Scan for the cell matching the given text and deliver its [x, y] coordinate at center. 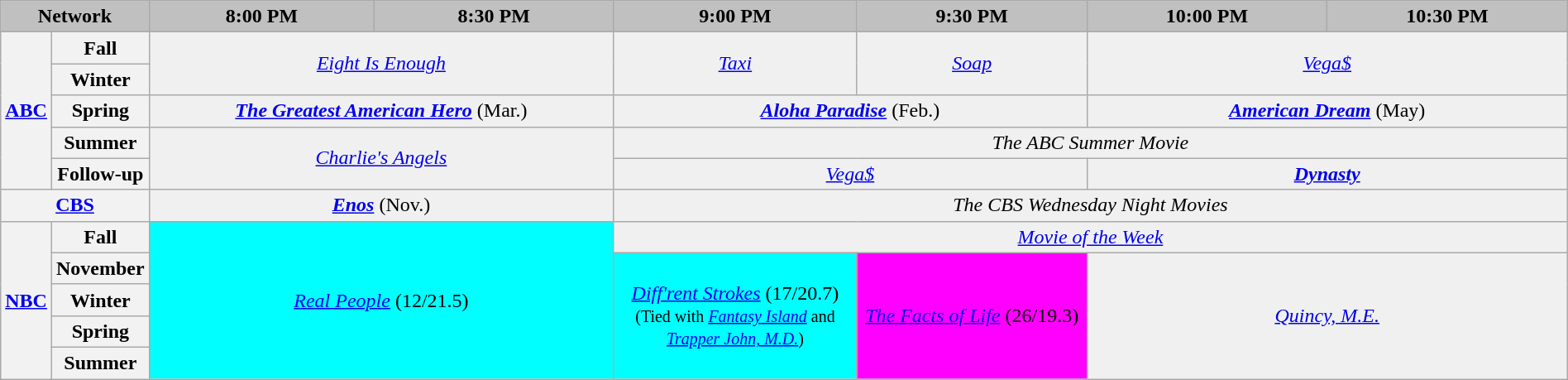
Taxi [736, 64]
Soap [972, 64]
Follow-up [100, 174]
The ABC Summer Movie [1091, 142]
Movie of the Week [1091, 237]
CBS [74, 205]
Real People (12/21.5) [380, 300]
NBC [26, 300]
The Greatest American Hero (Mar.) [380, 111]
November [100, 268]
8:00 PM [261, 17]
10:30 PM [1447, 17]
The Facts of Life (26/19.3) [972, 315]
Charlie's Angels [380, 158]
8:30 PM [495, 17]
Dynasty [1327, 174]
Quincy, M.E. [1327, 315]
American Dream (May) [1327, 111]
Enos (Nov.) [380, 205]
9:30 PM [972, 17]
Network [74, 17]
9:00 PM [736, 17]
The CBS Wednesday Night Movies [1091, 205]
Eight Is Enough [380, 64]
10:00 PM [1207, 17]
ABC [26, 111]
Diff'rent Strokes (17/20.7)(Tied with Fantasy Island and Trapper John, M.D.) [736, 315]
Aloha Paradise (Feb.) [850, 111]
